Output the [X, Y] coordinate of the center of the cell containing the given text.  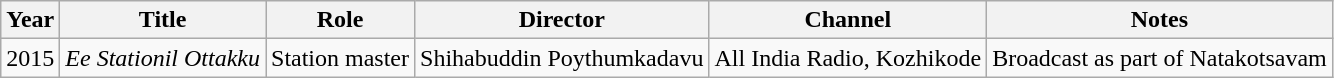
Station master [340, 58]
Notes [1160, 20]
Title [163, 20]
Channel [848, 20]
All India Radio, Kozhikode [848, 58]
Ee Stationil Ottakku [163, 58]
Director [562, 20]
Broadcast as part of Natakotsavam [1160, 58]
Year [30, 20]
2015 [30, 58]
Role [340, 20]
Shihabuddin Poythumkadavu [562, 58]
